Determine the [x, y] coordinate at the center of the cell enclosing the given text.  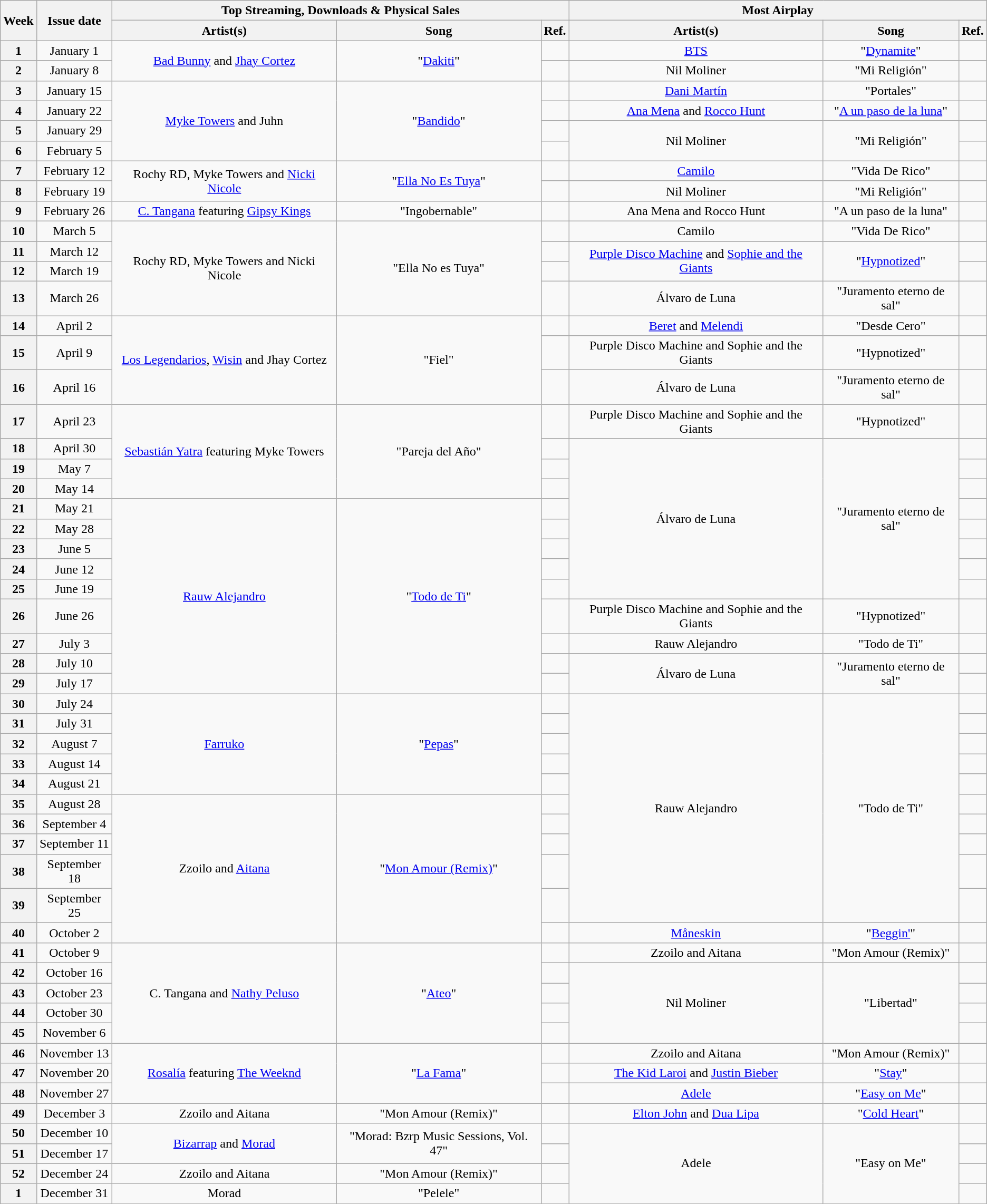
Most Airplay [778, 11]
"Libertad" [891, 1003]
"Beggin'" [891, 933]
March 26 [74, 298]
3 [18, 91]
July 24 [74, 704]
Week [18, 21]
"La Fama" [439, 1073]
7 [18, 171]
Beret and Melendi [696, 326]
6 [18, 151]
April 2 [74, 326]
44 [18, 1013]
"Stay" [891, 1073]
September 4 [74, 824]
"Pepas" [439, 744]
Måneskin [696, 933]
November 6 [74, 1033]
40 [18, 933]
March 5 [74, 231]
23 [18, 549]
April 30 [74, 449]
48 [18, 1093]
June 19 [74, 589]
"Ella No Es Tuya" [439, 181]
14 [18, 326]
Myke Towers and Juhn [225, 121]
October 30 [74, 1013]
Rosalía featuring The Weeknd [225, 1073]
May 28 [74, 529]
September 11 [74, 844]
July 31 [74, 724]
16 [18, 387]
38 [18, 871]
December 17 [74, 1153]
December 10 [74, 1133]
51 [18, 1153]
"Fiel" [439, 360]
March 19 [74, 271]
24 [18, 569]
May 7 [74, 469]
10 [18, 231]
January 1 [74, 51]
Farruko [225, 744]
"Cold Heart" [891, 1113]
45 [18, 1033]
December 31 [74, 1193]
13 [18, 298]
36 [18, 824]
April 16 [74, 387]
April 9 [74, 353]
Elton John and Dua Lipa [696, 1113]
"Ingobernable" [439, 211]
29 [18, 684]
June 26 [74, 616]
11 [18, 251]
October 23 [74, 993]
"Portales" [891, 91]
31 [18, 724]
43 [18, 993]
November 13 [74, 1053]
August 14 [74, 764]
May 14 [74, 489]
42 [18, 973]
"Dakiti" [439, 61]
"Desde Cero" [891, 326]
22 [18, 529]
October 16 [74, 973]
21 [18, 509]
20 [18, 489]
Sebastián Yatra featuring Myke Towers [225, 451]
January 8 [74, 71]
April 23 [74, 422]
June 12 [74, 569]
December 24 [74, 1173]
47 [18, 1073]
2 [18, 71]
August 28 [74, 804]
October 9 [74, 953]
4 [18, 111]
August 7 [74, 744]
"Pelele" [439, 1193]
August 21 [74, 784]
"Ateo" [439, 993]
C. Tangana featuring Gipsy Kings [225, 211]
25 [18, 589]
32 [18, 744]
49 [18, 1113]
27 [18, 644]
37 [18, 844]
30 [18, 704]
34 [18, 784]
January 29 [74, 131]
November 27 [74, 1093]
February 19 [74, 191]
BTS [696, 51]
Bad Bunny and Jhay Cortez [225, 61]
"Bandido" [439, 121]
March 12 [74, 251]
Dani Martín [696, 91]
"Morad: Bzrp Music Sessions, Vol. 47" [439, 1143]
28 [18, 664]
January 15 [74, 91]
19 [18, 469]
November 20 [74, 1073]
5 [18, 131]
"Dynamite" [891, 51]
Issue date [74, 21]
26 [18, 616]
September 25 [74, 906]
October 2 [74, 933]
41 [18, 953]
September 18 [74, 871]
33 [18, 764]
Bizarrap and Morad [225, 1143]
35 [18, 804]
12 [18, 271]
8 [18, 191]
February 26 [74, 211]
50 [18, 1133]
46 [18, 1053]
Top Streaming, Downloads & Physical Sales [341, 11]
18 [18, 449]
39 [18, 906]
Los Legendarios, Wisin and Jhay Cortez [225, 360]
July 10 [74, 664]
December 3 [74, 1113]
Morad [225, 1193]
July 17 [74, 684]
May 21 [74, 509]
"Pareja del Año" [439, 451]
January 22 [74, 111]
July 3 [74, 644]
February 5 [74, 151]
"Ella No es Tuya" [439, 268]
June 5 [74, 549]
C. Tangana and Nathy Peluso [225, 993]
February 12 [74, 171]
The Kid Laroi and Justin Bieber [696, 1073]
15 [18, 353]
17 [18, 422]
52 [18, 1173]
9 [18, 211]
